Extract the (x, y) coordinate from the center of the cell holding the provided text.  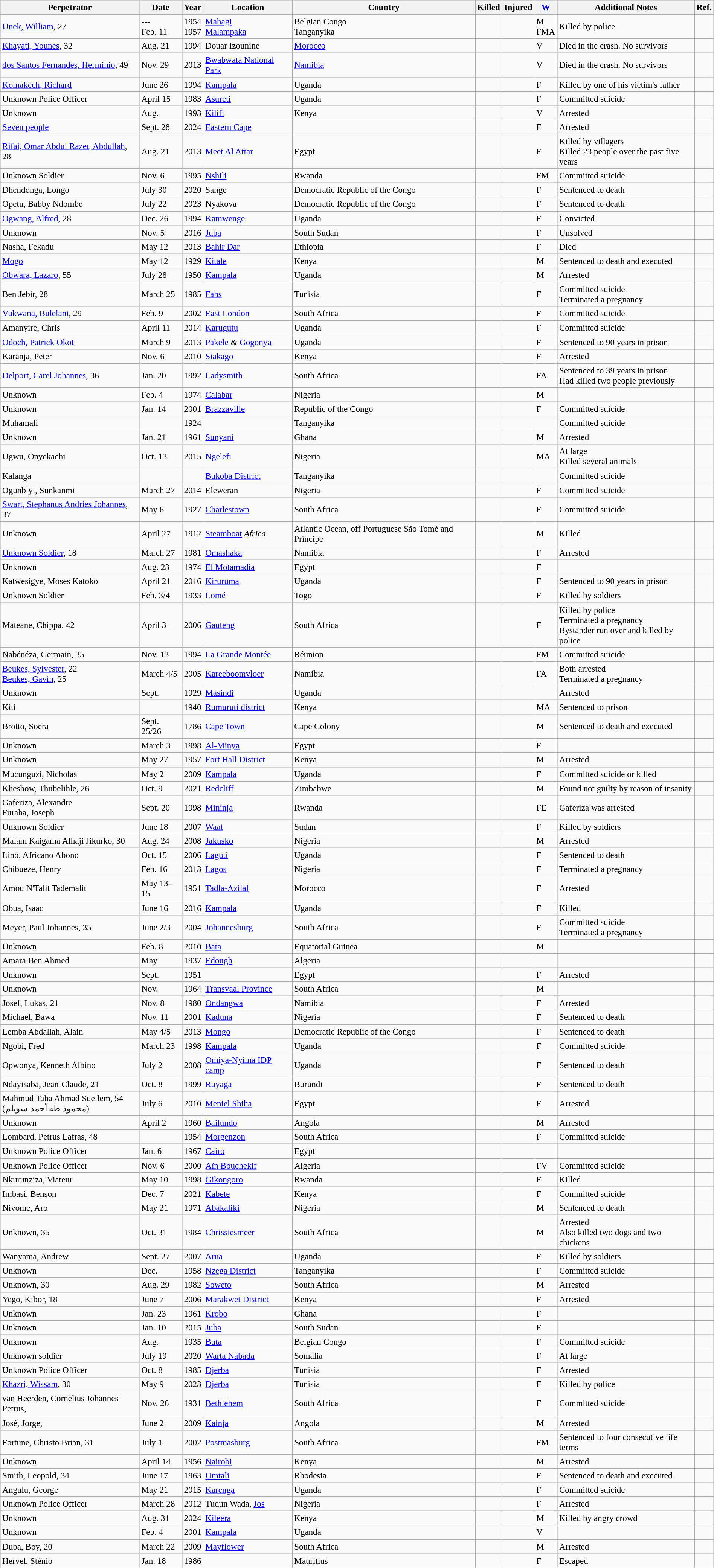
Dec. (160, 1271)
Al-Minya (248, 746)
Lino, Africano Abono (70, 855)
Sunyani (248, 437)
Johannesburg (248, 928)
Umtali (248, 1476)
Khayati, Younes, 32 (70, 46)
July 28 (160, 275)
2012 (193, 1504)
Meniel Shiha (248, 1104)
1986 (193, 1561)
Zimbabwe (384, 788)
Mongo (248, 1032)
1964 (193, 989)
Karenga (248, 1490)
1786 (193, 727)
Soweto (248, 1285)
Ethiopia (384, 247)
Delport, Carel Johannes, 36 (70, 376)
Year (193, 8)
July 30 (160, 190)
Eleweran (248, 490)
W (546, 8)
Angulu, George (70, 1490)
April 14 (160, 1461)
Amara Ben Ahmed (70, 961)
Lomé (248, 596)
Jan. 21 (160, 437)
Eastern Cape (248, 127)
1992 (193, 376)
Nov. 5 (160, 233)
Gikongoro (248, 1180)
March 22 (160, 1547)
Fortune, Christo Brian, 31 (70, 1443)
Feb. 16 (160, 869)
Location (248, 8)
May (160, 961)
1935 (193, 1342)
Unsolved (626, 233)
Aug. 24 (160, 841)
Mauritius (384, 1561)
Brotto, Soera (70, 727)
Aug. 31 (160, 1518)
June 16 (160, 908)
Opwonya, Kenneth Albino (70, 1065)
May 4/5 (160, 1032)
FE (546, 808)
Sudan (384, 827)
Smith, Leopold, 34 (70, 1476)
Khazri, Wissam, 30 (70, 1384)
July 22 (160, 204)
1999 (193, 1084)
Ngobi, Fred (70, 1046)
Transvaal Province (248, 989)
Committed suicide or killed (626, 774)
Aug. 23 (160, 567)
Belgian Congo (384, 1342)
Sept. 27 (160, 1257)
Masindi (248, 693)
Amou N'Talit Tademalit (70, 888)
July 6 (160, 1104)
Sept. 28 (160, 127)
Additional Notes (626, 8)
Unknown, 30 (70, 1285)
Jakusko (248, 841)
Gaferiza, AlexandreFuraha, Joseph (70, 808)
2005 (193, 674)
Edough (248, 961)
Sentenced to prison (626, 707)
May 27 (160, 760)
Yego, Kibor, 18 (70, 1299)
Bethlehem (248, 1403)
Oct. 31 (160, 1233)
Kabete (248, 1194)
Pakele & Gogonya (248, 342)
March 28 (160, 1504)
Cape Colony (384, 727)
Steamboat Africa (248, 534)
Kainja (248, 1423)
Malam Kaigama Alhaji Jikurko, 30 (70, 841)
Oct. 9 (160, 788)
Sept. 25/26 (160, 727)
dos Santos Fernandes, Herminio, 49 (70, 66)
Date (160, 8)
Terminated a pregnancy (626, 869)
Nairobi (248, 1461)
Feb. 3/4 (160, 596)
Burundi (384, 1084)
Escaped (626, 1561)
Mahagi Malampaka (248, 27)
Seven people (70, 127)
May 2 (160, 774)
Muhamali (70, 423)
Kheshow, Thubelihle, 26 (70, 788)
1995 (193, 176)
1980 (193, 1003)
April 21 (160, 581)
Kaduna (248, 1018)
Nkurunziza, Viateur (70, 1180)
Dec. 26 (160, 218)
1931 (193, 1403)
Kilifi (248, 113)
Bukoba District (248, 476)
1983 (193, 99)
June 17 (160, 1476)
March 3 (160, 746)
Mogo (70, 261)
Togo (384, 596)
Karugutu (248, 328)
Douar Izounine (248, 46)
1940 (193, 707)
Feb. 8 (160, 946)
East London (248, 314)
El Motamadia (248, 567)
Beukes, Sylvester, 22 Beukes, Gavin, 25 (70, 674)
Nov. 8 (160, 1003)
Lemba Abdallah, Alain (70, 1032)
Kitale (248, 261)
Nov. 11 (160, 1018)
Kamwenge (248, 218)
1954 1957 (193, 27)
Réunion (384, 655)
Jan. 6 (160, 1151)
Katwesigye, Moses Katoko (70, 581)
1963 (193, 1476)
Ogunbiyi, Sunkanmi (70, 490)
Lagos (248, 869)
Perpetrator (70, 8)
Nabénéza, Germain, 35 (70, 655)
Country (384, 8)
Nyakova (248, 204)
Obua, Isaac (70, 908)
At large (626, 1356)
Lombard, Petrus Lafras, 48 (70, 1137)
May 10 (160, 1180)
Jan. 20 (160, 376)
M FMA (546, 27)
Chrissiesmeer (248, 1233)
1967 (193, 1151)
Killed by villagersKilled 23 people over the past five years (626, 152)
Somalia (384, 1356)
March 4/5 (160, 674)
Died (626, 247)
Gauteng (248, 625)
Mininja (248, 808)
Mayflower (248, 1547)
1958 (193, 1271)
Brazzaville (248, 409)
Nov. 13 (160, 655)
Arrested Also killed two dogs and two chickens (626, 1233)
Duba, Boy, 20 (70, 1547)
Bahir Dar (248, 247)
Ref. (704, 8)
1960 (193, 1123)
Arua (248, 1257)
Redcliff (248, 788)
Warta Nabada (248, 1356)
Bailundo (248, 1123)
Republic of the Congo (384, 409)
Dhendonga, Longo (70, 190)
Vukwana, Bulelani, 29 (70, 314)
1924 (193, 423)
Jan. 14 (160, 409)
Rhodesia (384, 1476)
Atlantic Ocean, off Portuguese São Tomé and Príncipe (384, 534)
Mahmud Taha Ahmad Sueilem, 54 (محمود طه أحمد سويلم) (70, 1104)
Cairo (248, 1151)
Mateane, Chippa, 42 (70, 625)
1971 (193, 1208)
Buta (248, 1342)
Meet Al Attar (248, 152)
Ugwu, Onyekachi (70, 457)
Michael, Bawa (70, 1018)
Charlestown (248, 510)
Fort Hall District (248, 760)
Calabar (248, 395)
Abakaliki (248, 1208)
Gaferiza was arrested (626, 808)
1937 (193, 961)
May 6 (160, 510)
Killed by policeTerminated a pregnancyBystander run over and killed by police (626, 625)
July 1 (160, 1443)
Nshili (248, 176)
March 23 (160, 1046)
Nov. (160, 989)
Meyer, Paul Johannes, 35 (70, 928)
Omiya-Nyima IDP camp (248, 1065)
Waat (248, 827)
Nzega District (248, 1271)
Chibueze, Henry (70, 869)
2004 (193, 928)
van Heerden, Cornelius Johannes Petrus, (70, 1403)
At largeKilled several animals (626, 457)
Both arrestedTerminated a pregnancy (626, 674)
Asureti (248, 99)
1954 (193, 1137)
Ondangwa (248, 1003)
April 3 (160, 625)
June 7 (160, 1299)
Kiti (70, 707)
1950 (193, 275)
April 27 (160, 534)
Josef, Lukas, 21 (70, 1003)
Omashaka (248, 553)
Oct. 15 (160, 855)
March 9 (160, 342)
Nov. 29 (160, 66)
Kileera (248, 1518)
Unknown soldier (70, 1356)
Bwabwata National Park (248, 66)
Opetu, Babby Ndombe (70, 204)
Jan. 18 (160, 1561)
Postmasburg (248, 1443)
Belgian Congo Tanganyika (384, 27)
April 15 (160, 99)
Sange (248, 190)
Krobo (248, 1314)
1912 (193, 534)
Fahs (248, 294)
Convicted (626, 218)
Sentenced to four consecutive life terms (626, 1443)
Rifai, Omar Abdul Razeq Abdullah, 28 (70, 152)
Dec. 7 (160, 1194)
May 9 (160, 1384)
1984 (193, 1233)
Morgenzon (248, 1137)
1957 (193, 760)
Swart, Stephanus Andries Johannes, 37 (70, 510)
Ruyaga (248, 1084)
1981 (193, 553)
July 2 (160, 1065)
Ndayisaba, Jean-Claude, 21 (70, 1084)
José, Jorge, (70, 1423)
Wanyama, Andrew (70, 1257)
April 11 (160, 328)
Tadla-Azilal (248, 888)
Kiruruma (248, 581)
July 19 (160, 1356)
Rumuruti district (248, 707)
Imbasi, Benson (70, 1194)
Odoch, Patrick Okot (70, 342)
1933 (193, 596)
Jan. 23 (160, 1314)
June 2 (160, 1423)
2000 (193, 1166)
Siakago (248, 357)
Obwara, Lazaro, 55 (70, 275)
June 18 (160, 827)
La Grande Montée (248, 655)
Sept. 20 (160, 808)
March 25 (160, 294)
Mucunguzi, Nicholas (70, 774)
Found not guilty by reason of insanity (626, 788)
Nivome, Aro (70, 1208)
Kareeboomvloer (248, 674)
Aïn Bouchekif (248, 1166)
Ogwang, Alfred, 28 (70, 218)
Ben Jebir, 28 (70, 294)
Karanja, Peter (70, 357)
Injured (518, 8)
Feb. 9 (160, 314)
Hervel, Sténio (70, 1561)
Oct. 13 (160, 457)
May 13–15 (160, 888)
Killed by one of his victim's father (626, 85)
Kalanga (70, 476)
Jan. 10 (160, 1328)
Killed by angry crowd (626, 1518)
Amanyire, Chris (70, 328)
1956 (193, 1461)
April 2 (160, 1123)
Unknown Soldier, 18 (70, 553)
Ladysmith (248, 376)
Laguti (248, 855)
Ngelefi (248, 457)
Bata (248, 946)
Equatorial Guinea (384, 946)
1927 (193, 510)
Cape Town (248, 727)
Unek, William, 27 (70, 27)
Unknown, 35 (70, 1233)
Tudun Wada, Jos (248, 1504)
Marakwet District (248, 1299)
June 2/3 (160, 928)
Sentenced to 39 years in prisonHad killed two people previously (626, 376)
Aug. 29 (160, 1285)
June 26 (160, 85)
1982 (193, 1285)
--- Feb. 11 (160, 27)
Komakech, Richard (70, 85)
Nasha, Fekadu (70, 247)
Nov. 26 (160, 1403)
FV (546, 1166)
1993 (193, 113)
